Provide the (x, y) coordinate of the cell's center where the given text is located.  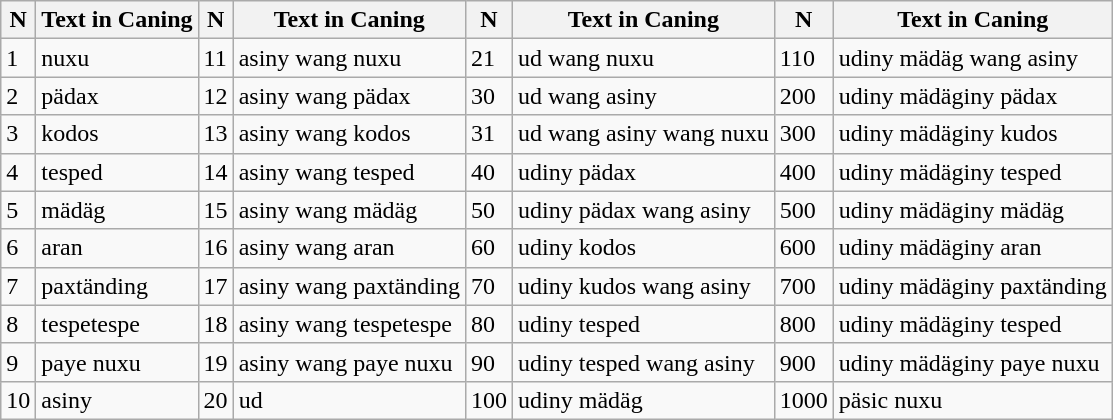
100 (488, 400)
ud wang nuxu (644, 58)
nuxu (117, 58)
7 (18, 286)
tespetespe (117, 324)
pädax (117, 96)
800 (804, 324)
40 (488, 172)
udiny tesped wang asiny (644, 362)
50 (488, 210)
31 (488, 134)
30 (488, 96)
udiny pädax wang asiny (644, 210)
ud wang asiny (644, 96)
200 (804, 96)
udiny kodos (644, 248)
udiny mädäginy kudos (972, 134)
udiny mädäg wang asiny (972, 58)
asiny wang tesped (349, 172)
1 (18, 58)
19 (216, 362)
udiny mädäginy paye nuxu (972, 362)
8 (18, 324)
asiny wang nuxu (349, 58)
paxtänding (117, 286)
12 (216, 96)
asiny wang paxtänding (349, 286)
700 (804, 286)
udiny kudos wang asiny (644, 286)
udiny tesped (644, 324)
kodos (117, 134)
110 (804, 58)
300 (804, 134)
17 (216, 286)
16 (216, 248)
ud (349, 400)
14 (216, 172)
10 (18, 400)
tesped (117, 172)
asiny (117, 400)
6 (18, 248)
900 (804, 362)
4 (18, 172)
11 (216, 58)
udiny mädäg (644, 400)
13 (216, 134)
70 (488, 286)
udiny mädäginy aran (972, 248)
paye nuxu (117, 362)
3 (18, 134)
asiny wang pädax (349, 96)
60 (488, 248)
18 (216, 324)
500 (804, 210)
20 (216, 400)
asiny wang mädäg (349, 210)
1000 (804, 400)
ud wang asiny wang nuxu (644, 134)
udiny mädäginy pädax (972, 96)
asiny wang aran (349, 248)
udiny pädax (644, 172)
asiny wang tespetespe (349, 324)
21 (488, 58)
600 (804, 248)
asiny wang paye nuxu (349, 362)
5 (18, 210)
15 (216, 210)
2 (18, 96)
90 (488, 362)
asiny wang kodos (349, 134)
udiny mädäginy paxtänding (972, 286)
9 (18, 362)
mädäg (117, 210)
udiny mädäginy mädäg (972, 210)
aran (117, 248)
päsic nuxu (972, 400)
80 (488, 324)
400 (804, 172)
